Find where the given text appears and provide that cell's center as [X, Y] coordinate. 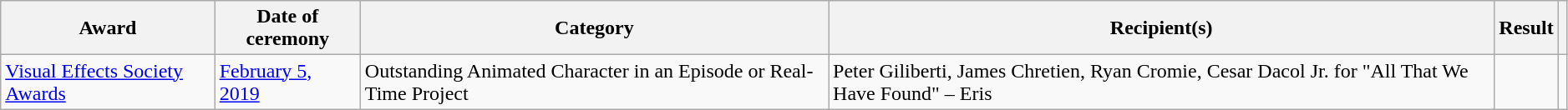
Visual Effects Society Awards [108, 82]
Outstanding Animated Character in an Episode or Real-Time Project [594, 82]
Award [108, 28]
Result [1526, 28]
February 5, 2019 [287, 82]
Recipient(s) [1161, 28]
Category [594, 28]
Date of ceremony [287, 28]
Peter Giliberti, James Chretien, Ryan Cromie, Cesar Dacol Jr. for "All That We Have Found" – Eris [1161, 82]
